For the text-containing cell, return its midpoint in (X, Y) coordinate format. 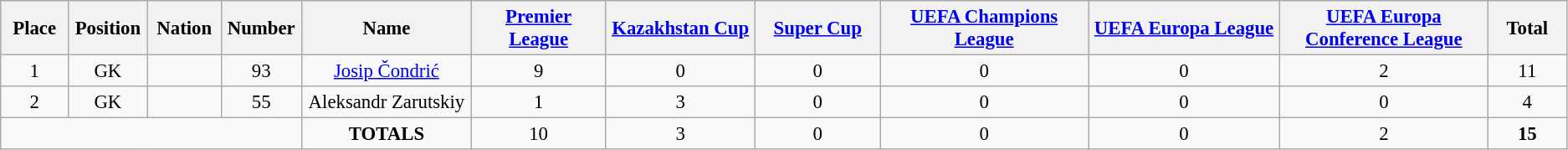
93 (261, 71)
UEFA Champions League (984, 28)
TOTALS (387, 134)
55 (261, 102)
Total (1527, 28)
4 (1527, 102)
Number (261, 28)
9 (539, 71)
UEFA Europa League (1185, 28)
10 (539, 134)
Super Cup (818, 28)
Nation (184, 28)
11 (1527, 71)
Josip Čondrić (387, 71)
15 (1527, 134)
Aleksandr Zarutskiy (387, 102)
Name (387, 28)
Premier League (539, 28)
Place (35, 28)
Kazakhstan Cup (679, 28)
UEFA Europa Conference League (1384, 28)
Position (109, 28)
